Extract the [x, y] coordinate from the center of the cell holding the provided text.  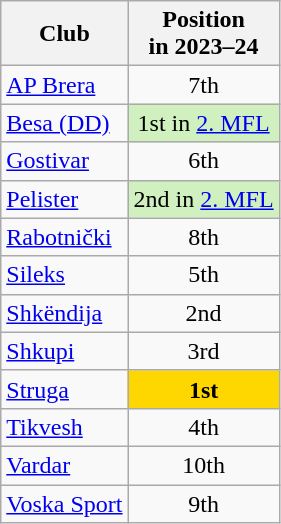
7th [204, 85]
Shkupi [64, 351]
Rabotnički [64, 237]
Pelister [64, 199]
1st in 2. MFL [204, 123]
AP Brera [64, 85]
9th [204, 503]
5th [204, 275]
6th [204, 161]
3rd [204, 351]
Sileks [64, 275]
2nd in 2. MFL [204, 199]
8th [204, 237]
2nd [204, 313]
Positionin 2023–24 [204, 34]
Besa (DD) [64, 123]
10th [204, 465]
Shkëndija [64, 313]
Club [64, 34]
Vardar [64, 465]
4th [204, 427]
Gostivar [64, 161]
Tikvesh [64, 427]
1st [204, 389]
Struga [64, 389]
Voska Sport [64, 503]
